Capture the cell that displays the provided text and extract its (X, Y) central coordinate. 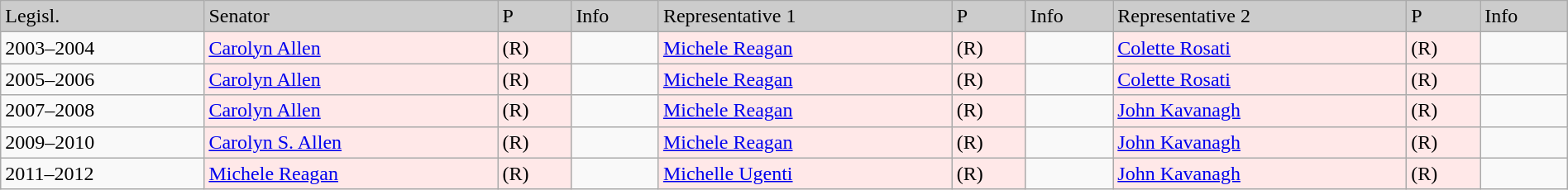
2003–2004 (103, 48)
2011–2012 (103, 173)
Legisl. (103, 17)
2009–2010 (103, 142)
2007–2008 (103, 111)
Senator (351, 17)
Representative 2 (1260, 17)
2005–2006 (103, 79)
Representative 1 (806, 17)
Carolyn S. Allen (351, 142)
Michelle Ugenti (806, 173)
